Output the [X, Y] coordinate of the center of the cell containing the given text.  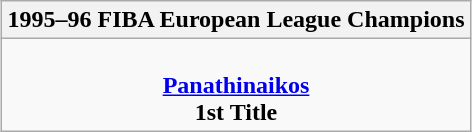
1995–96 FIBA European League Champions [236, 20]
Panathinaikos 1st Title [236, 85]
